Provide the [x, y] coordinate of the cell's center where the given text is located.  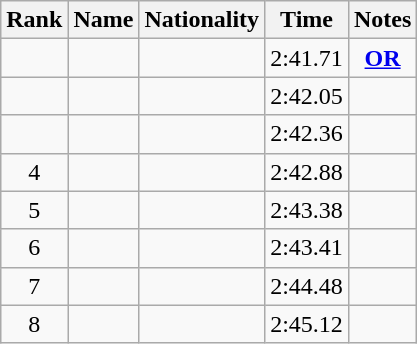
6 [34, 248]
8 [34, 324]
2:42.05 [307, 96]
5 [34, 210]
2:45.12 [307, 324]
Nationality [202, 20]
Time [307, 20]
Name [104, 20]
2:43.38 [307, 210]
2:41.71 [307, 58]
2:43.41 [307, 248]
4 [34, 172]
Notes [382, 20]
2:42.36 [307, 134]
2:44.48 [307, 286]
Rank [34, 20]
2:42.88 [307, 172]
OR [382, 58]
7 [34, 286]
